Search for the cell housing the specified text and yield its (x, y) center coordinate. 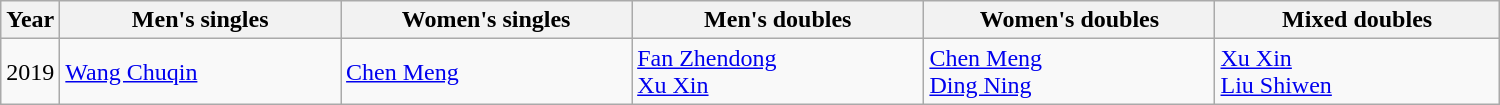
2019 (30, 72)
Mixed doubles (1357, 20)
Women's doubles (1070, 20)
Xu Xin Liu Shiwen (1357, 72)
Men's singles (200, 20)
Wang Chuqin (200, 72)
Men's doubles (778, 20)
Fan Zhendong Xu Xin (778, 72)
Chen Meng Ding Ning (1070, 72)
Women's singles (486, 20)
Chen Meng (486, 72)
Year (30, 20)
